Determine the (x, y) coordinate at the center of the cell enclosing the given text.  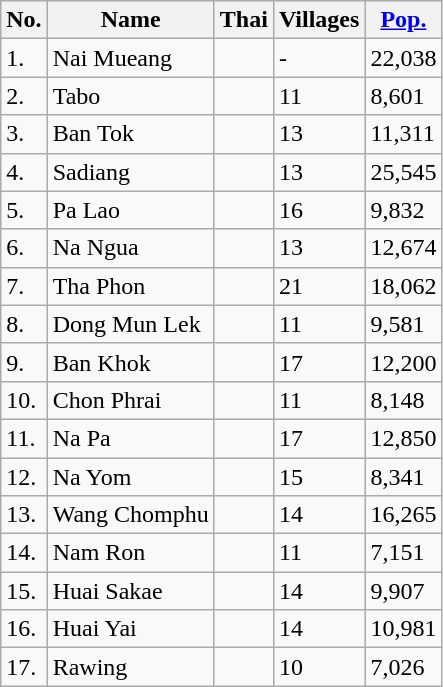
Chon Phrai (130, 400)
Tha Phon (130, 286)
12. (24, 477)
13. (24, 515)
Pa Lao (130, 210)
Nam Ron (130, 553)
15. (24, 591)
Huai Sakae (130, 591)
7. (24, 286)
12,674 (404, 248)
15 (319, 477)
8,341 (404, 477)
Tabo (130, 96)
16. (24, 629)
9,907 (404, 591)
2. (24, 96)
- (319, 58)
18,062 (404, 286)
8,148 (404, 400)
Nai Mueang (130, 58)
7,151 (404, 553)
1. (24, 58)
11,311 (404, 134)
Huai Yai (130, 629)
Dong Mun Lek (130, 324)
4. (24, 172)
10,981 (404, 629)
9. (24, 362)
17. (24, 667)
22,038 (404, 58)
Villages (319, 20)
Na Pa (130, 438)
11. (24, 438)
No. (24, 20)
8,601 (404, 96)
14. (24, 553)
3. (24, 134)
12,850 (404, 438)
10. (24, 400)
21 (319, 286)
10 (319, 667)
Thai (244, 20)
9,581 (404, 324)
16 (319, 210)
5. (24, 210)
25,545 (404, 172)
Pop. (404, 20)
Na Yom (130, 477)
9,832 (404, 210)
8. (24, 324)
16,265 (404, 515)
7,026 (404, 667)
Wang Chomphu (130, 515)
Rawing (130, 667)
6. (24, 248)
Ban Tok (130, 134)
12,200 (404, 362)
Na Ngua (130, 248)
Ban Khok (130, 362)
Name (130, 20)
Sadiang (130, 172)
